Detect which cell encompasses the target text, then output its [x, y] center coordinate. 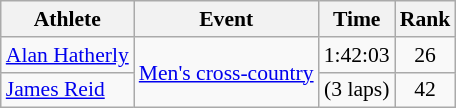
42 [426, 90]
26 [426, 55]
1:42:03 [357, 55]
Time [357, 19]
Rank [426, 19]
(3 laps) [357, 90]
Men's cross-country [226, 72]
Athlete [68, 19]
Alan Hatherly [68, 55]
James Reid [68, 90]
Event [226, 19]
